Identify which cell holds the provided text, then report its [x, y] central coordinate. 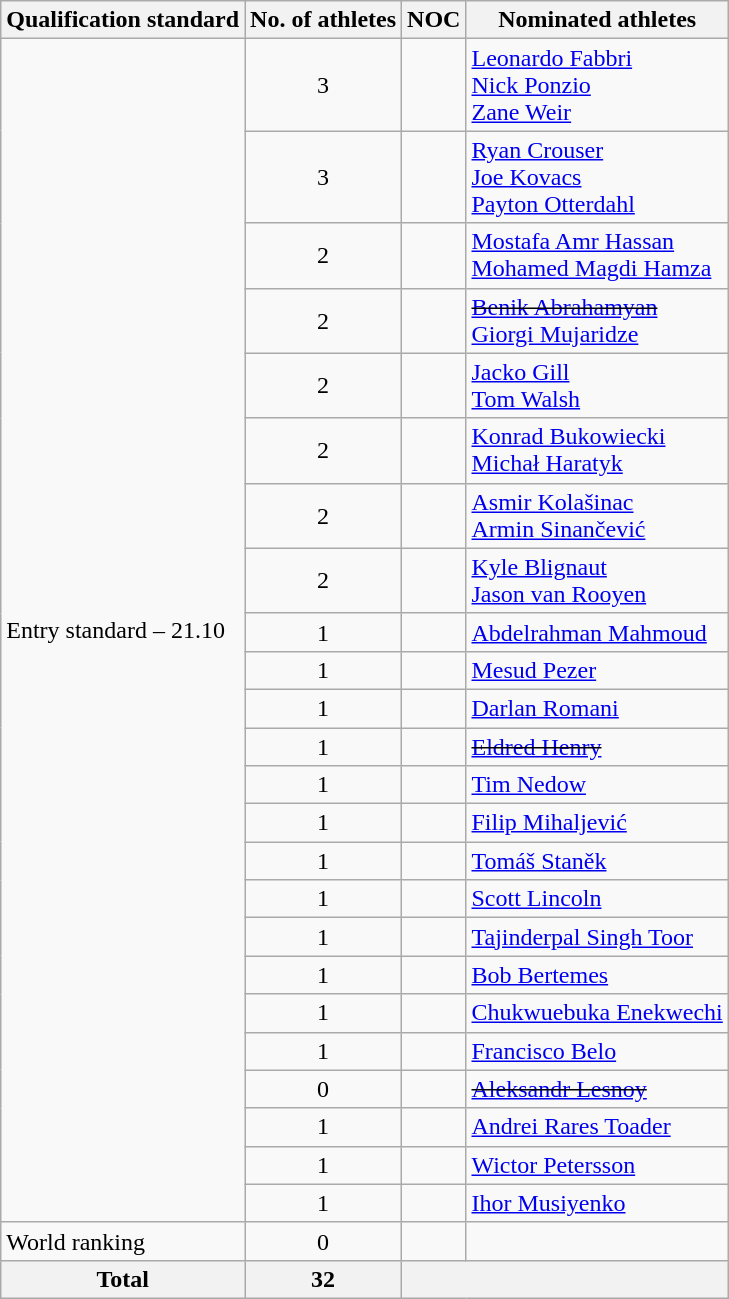
Aleksandr Lesnoy [597, 1089]
No. of athletes [324, 20]
Mesud Pezer [597, 670]
Jacko GillTom Walsh [597, 386]
Entry standard – 21.10 [123, 631]
Wictor Petersson [597, 1165]
Darlan Romani [597, 708]
Leonardo Fabbri Nick Ponzio Zane Weir [597, 85]
Qualification standard [123, 20]
Ihor Musiyenko [597, 1203]
Konrad BukowieckiMichał Haratyk [597, 450]
Tomáš Staněk [597, 861]
Tajinderpal Singh Toor [597, 937]
Bob Bertemes [597, 975]
Francisco Belo [597, 1051]
Asmir KolašinacArmin Sinančević [597, 516]
Scott Lincoln [597, 899]
32 [324, 1279]
Ryan CrouserJoe KovacsPayton Otterdahl [597, 177]
Chukwuebuka Enekwechi [597, 1013]
Kyle BlignautJason van Rooyen [597, 580]
NOC [434, 20]
Nominated athletes [597, 20]
Benik AbrahamyanGiorgi Mujaridze [597, 320]
Filip Mihaljević [597, 823]
World ranking [123, 1241]
Eldred Henry [597, 747]
Total [123, 1279]
Tim Nedow [597, 785]
Andrei Rares Toader [597, 1127]
Abdelrahman Mahmoud [597, 632]
Mostafa Amr Hassan Mohamed Magdi Hamza [597, 256]
